Extract the [X, Y] coordinate from the center of the cell holding the provided text.  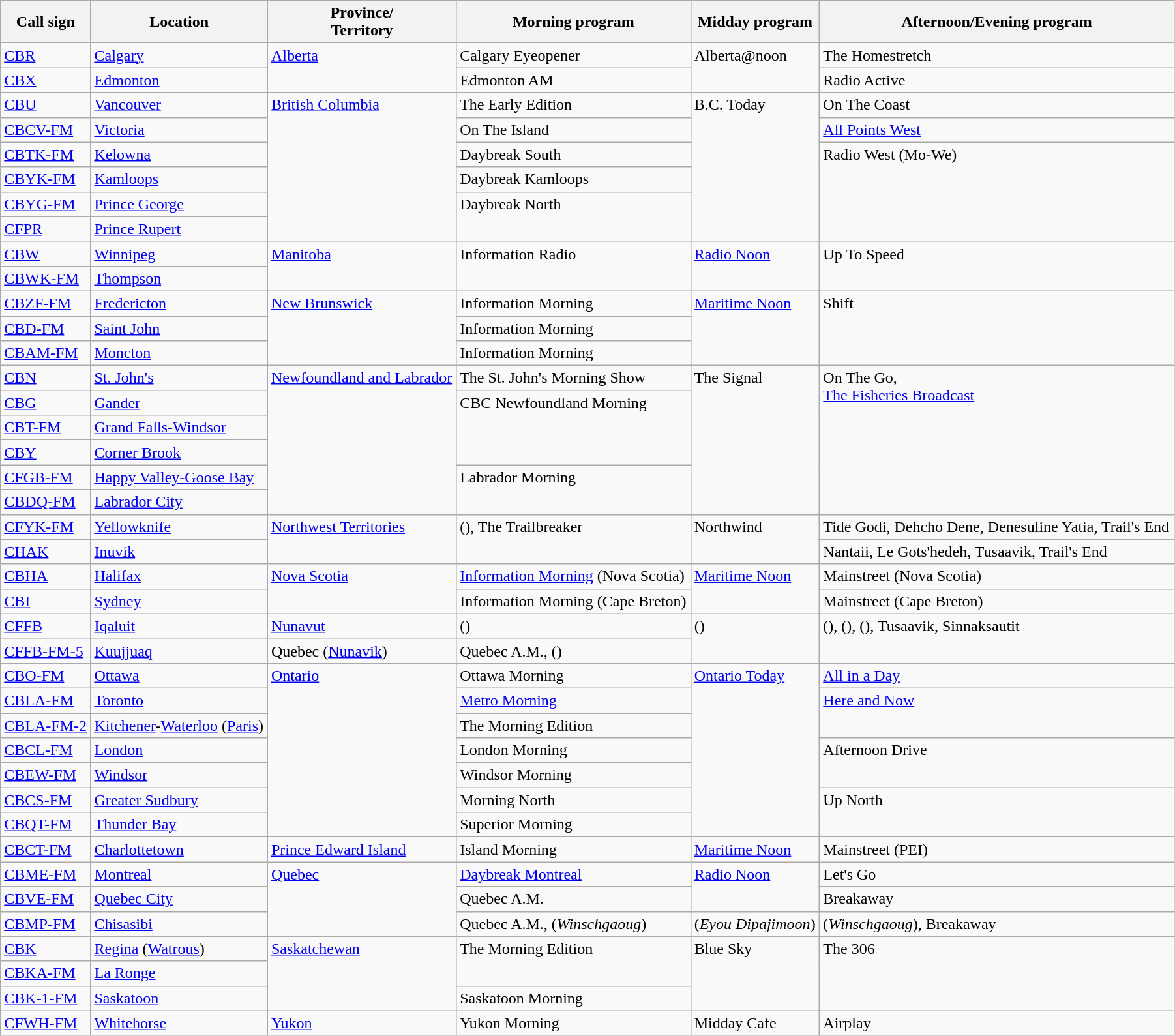
Edmonton [179, 80]
Daybreak North [574, 216]
CFWH-FM [46, 1023]
The Early Edition [574, 105]
CBG [46, 403]
Moncton [179, 353]
Northwest Territories [361, 539]
(), The Trailbreaker [574, 539]
Blue Sky [755, 973]
(), (), (), Tusaavik, Sinnaksautit [997, 638]
The St. John's Morning Show [574, 378]
CBQT-FM [46, 825]
Chisasibi [179, 924]
Yukon Morning [574, 1023]
London [179, 750]
Alberta [361, 68]
CBY [46, 452]
Morning North [574, 800]
CBD-FM [46, 328]
Ontario [361, 750]
Fredericton [179, 303]
CBT-FM [46, 428]
Montreal [179, 874]
CBEW-FM [46, 775]
CBTK-FM [46, 155]
CBWK-FM [46, 278]
Saskatchewan [361, 973]
Edmonton AM [574, 80]
Mainstreet (PEI) [997, 850]
Winnipeg [179, 254]
CHAK [46, 552]
CBCV-FM [46, 130]
Nunavut [361, 626]
Corner Brook [179, 452]
Iqaluit [179, 626]
CBZF-FM [46, 303]
Grand Falls-Windsor [179, 428]
Information Morning (Cape Breton) [574, 601]
Ottawa Morning [574, 675]
Newfoundland and Labrador [361, 440]
Yellowknife [179, 527]
Let's Go [997, 874]
Morning program [574, 22]
Ottawa [179, 675]
Quebec City [179, 899]
(Winschgaoug), Breakaway [997, 924]
Shift [997, 328]
The Signal [755, 440]
Whitehorse [179, 1023]
CBI [46, 601]
Thompson [179, 278]
CFPR [46, 229]
Ontario Today [755, 750]
Windsor [179, 775]
On The Island [574, 130]
CBC Newfoundland Morning [574, 428]
The Homestretch [997, 55]
Halifax [179, 576]
CFYK-FM [46, 527]
Thunder Bay [179, 825]
Up To Speed [997, 266]
La Ronge [179, 973]
CBHA [46, 576]
Daybreak Montreal [574, 874]
CBME-FM [46, 874]
CBDQ-FM [46, 502]
London Morning [574, 750]
All Points West [997, 130]
Prince George [179, 204]
Northwind [755, 539]
Airplay [997, 1023]
Kuujjuaq [179, 651]
Saint John [179, 328]
The 306 [997, 973]
Nantaii, Le Gots'hedeh, Tusaavik, Trail's End [997, 552]
Manitoba [361, 266]
Prince Edward Island [361, 850]
CFFB [46, 626]
CBMP-FM [46, 924]
Information Radio [574, 266]
Vancouver [179, 105]
(Eyou Dipajimoon) [755, 924]
Regina (Watrous) [179, 949]
British Columbia [361, 167]
CBVE-FM [46, 899]
Kamloops [179, 179]
On The Go,The Fisheries Broadcast [997, 440]
Inuvik [179, 552]
Gander [179, 403]
Daybreak South [574, 155]
Calgary [179, 55]
Saskatoon [179, 998]
Call sign [46, 22]
New Brunswick [361, 328]
On The Coast [997, 105]
CBK [46, 949]
Nova Scotia [361, 589]
Quebec (Nunavik) [361, 651]
CFFB-FM-5 [46, 651]
CBKA-FM [46, 973]
CBCS-FM [46, 800]
Greater Sudbury [179, 800]
CFGB-FM [46, 477]
Quebec A.M. [574, 899]
CBK-1-FM [46, 998]
Prince Rupert [179, 229]
Sydney [179, 601]
CBLA-FM-2 [46, 726]
St. John's [179, 378]
Superior Morning [574, 825]
Kitchener-Waterloo (Paris) [179, 726]
Mainstreet (Cape Breton) [997, 601]
Breakaway [997, 899]
Kelowna [179, 155]
Metro Morning [574, 700]
Calgary Eyeopener [574, 55]
Tide Godi, Dehcho Dene, Denesuline Yatia, Trail's End [997, 527]
Quebec A.M., (Winschgaoug) [574, 924]
CBU [46, 105]
Saskatoon Morning [574, 998]
B.C. Today [755, 167]
Radio West (Mo-We) [997, 192]
CBN [46, 378]
Happy Valley-Goose Bay [179, 477]
Province/Territory [361, 22]
Daybreak Kamloops [574, 179]
CBAM-FM [46, 353]
Here and Now [997, 713]
CBLA-FM [46, 700]
CBR [46, 55]
CBYK-FM [46, 179]
Quebec A.M., () [574, 651]
CBX [46, 80]
Labrador Morning [574, 490]
Labrador City [179, 502]
Afternoon Drive [997, 763]
Up North [997, 812]
Alberta@noon [755, 68]
All in a Day [997, 675]
CBW [46, 254]
CBCT-FM [46, 850]
Yukon [361, 1023]
Windsor Morning [574, 775]
CBO-FM [46, 675]
Radio Active [997, 80]
Midday Cafe [755, 1023]
Island Morning [574, 850]
CBCL-FM [46, 750]
CBYG-FM [46, 204]
Victoria [179, 130]
Charlottetown [179, 850]
Information Morning (Nova Scotia) [574, 576]
Afternoon/Evening program [997, 22]
Quebec [361, 899]
Midday program [755, 22]
Toronto [179, 700]
Location [179, 22]
Mainstreet (Nova Scotia) [997, 576]
